Determine the (X, Y) coordinate at the center of the cell enclosing the given text.  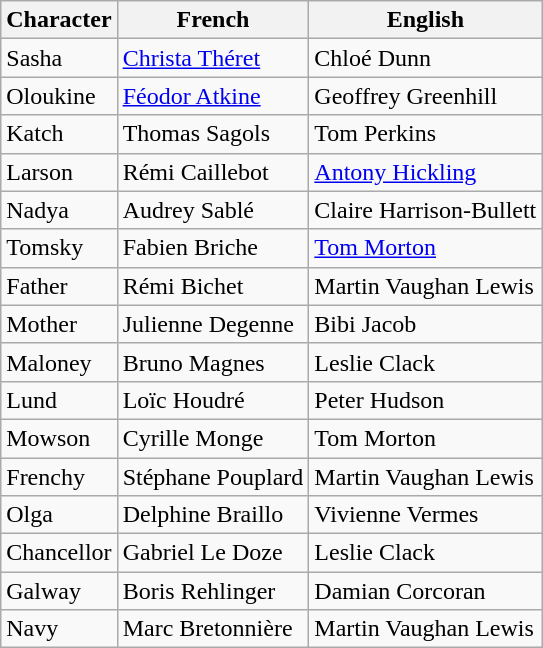
Geoffrey Greenhill (426, 96)
Delphine Braillo (213, 515)
Damian Corcoran (426, 591)
Tom Perkins (426, 134)
French (213, 20)
Chancellor (59, 553)
Nadya (59, 210)
Marc Bretonnière (213, 629)
Olga (59, 515)
Audrey Sablé (213, 210)
Tomsky (59, 248)
Gabriel Le Doze (213, 553)
Thomas Sagols (213, 134)
Loïc Houdré (213, 400)
Galway (59, 591)
Lund (59, 400)
Larson (59, 172)
Mowson (59, 438)
Maloney (59, 362)
Navy (59, 629)
Stéphane Pouplard (213, 477)
Bruno Magnes (213, 362)
Fabien Briche (213, 248)
Claire Harrison-Bullett (426, 210)
Father (59, 286)
Chloé Dunn (426, 58)
Mother (59, 324)
Féodor Atkine (213, 96)
Vivienne Vermes (426, 515)
Antony Hickling (426, 172)
Oloukine (59, 96)
Christa Théret (213, 58)
Rémi Bichet (213, 286)
Rémi Caillebot (213, 172)
Boris Rehlinger (213, 591)
Katch (59, 134)
Peter Hudson (426, 400)
Cyrille Monge (213, 438)
Sasha (59, 58)
English (426, 20)
Character (59, 20)
Bibi Jacob (426, 324)
Julienne Degenne (213, 324)
Frenchy (59, 477)
